Search for the cell housing the specified text and yield its [X, Y] center coordinate. 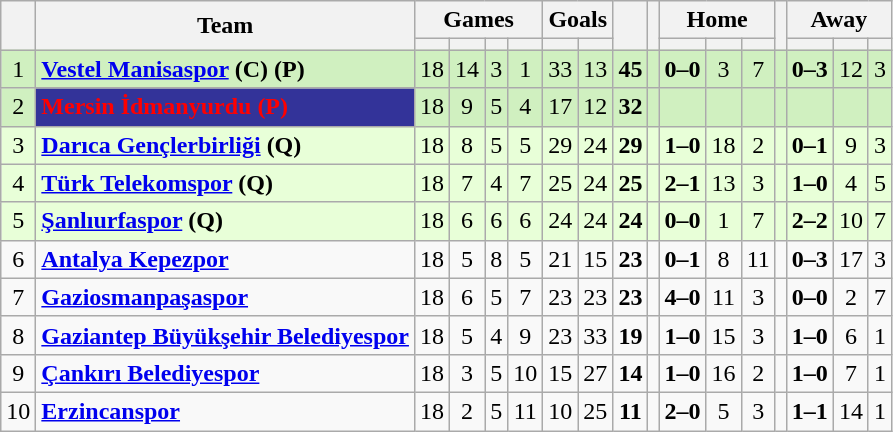
Erzincanspor [226, 411]
16 [724, 373]
Şanlıurfaspor (Q) [226, 221]
45 [630, 69]
2–1 [682, 183]
19 [630, 335]
32 [630, 107]
Gaziosmanpaşaspor [226, 297]
Mersin İdmanyurdu (P) [226, 107]
Vestel Manisaspor (C) (P) [226, 69]
Away [838, 20]
Home [717, 20]
2–2 [810, 221]
4–0 [682, 297]
Team [226, 26]
27 [596, 373]
1–1 [810, 411]
21 [560, 259]
Antalya Kepezpor [226, 259]
Gaziantep Büyükşehir Belediyespor [226, 335]
Türk Telekomspor (Q) [226, 183]
Games [478, 20]
Darıca Gençlerbirliği (Q) [226, 145]
2–0 [682, 411]
Goals [578, 20]
Çankırı Belediyespor [226, 373]
